Return [x, y] of the center of cell containing provided text 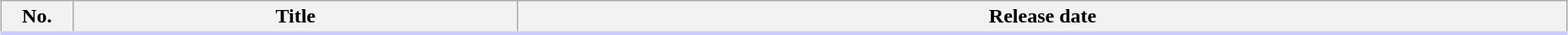
Release date [1043, 17]
No. [37, 17]
Title [295, 17]
